Detect which cell encompasses the target text, then output its [X, Y] center coordinate. 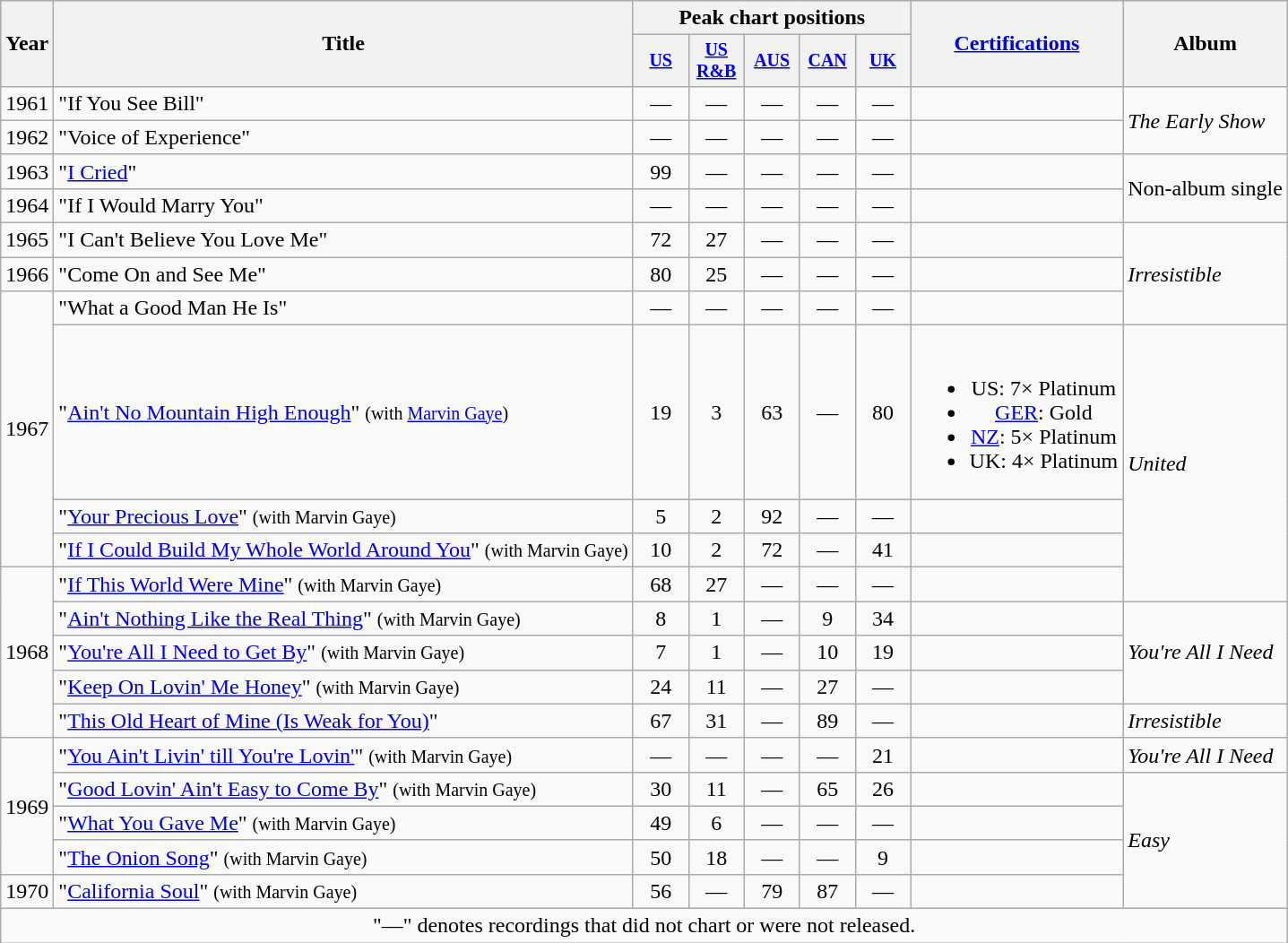
"—" denotes recordings that did not chart or were not released. [644, 926]
AUS [772, 61]
79 [772, 891]
Peak chart positions [772, 18]
US: 7× PlatinumGER: GoldNZ: 5× PlatinumUK: 4× Platinum [1016, 412]
"Voice of Experience" [343, 137]
6 [716, 823]
1969 [27, 806]
US [661, 61]
"What You Gave Me" (with Marvin Gaye) [343, 823]
"What a Good Man He Is" [343, 308]
50 [661, 857]
1967 [27, 429]
67 [661, 721]
United [1206, 463]
CAN [827, 61]
"This Old Heart of Mine (Is Weak for You)" [343, 721]
Non-album single [1206, 188]
"If This World Were Mine" (with Marvin Gaye) [343, 584]
USR&B [716, 61]
1963 [27, 171]
"I Can't Believe You Love Me" [343, 240]
21 [883, 755]
26 [883, 789]
Certifications [1016, 44]
1970 [27, 891]
"Keep On Lovin' Me Honey" (with Marvin Gaye) [343, 687]
The Early Show [1206, 120]
63 [772, 412]
"Ain't Nothing Like the Real Thing" (with Marvin Gaye) [343, 619]
68 [661, 584]
65 [827, 789]
30 [661, 789]
"If I Could Build My Whole World Around You" (with Marvin Gaye) [343, 550]
5 [661, 516]
"I Cried" [343, 171]
"Your Precious Love" (with Marvin Gaye) [343, 516]
Easy [1206, 840]
7 [661, 653]
24 [661, 687]
92 [772, 516]
"You Ain't Livin' till You're Lovin'" (with Marvin Gaye) [343, 755]
Title [343, 44]
1965 [27, 240]
56 [661, 891]
8 [661, 619]
1961 [27, 103]
99 [661, 171]
"If You See Bill" [343, 103]
1962 [27, 137]
3 [716, 412]
"If I Would Marry You" [343, 205]
Album [1206, 44]
31 [716, 721]
UK [883, 61]
"The Onion Song" (with Marvin Gaye) [343, 857]
"California Soul" (with Marvin Gaye) [343, 891]
1968 [27, 653]
41 [883, 550]
1964 [27, 205]
Year [27, 44]
"You're All I Need to Get By" (with Marvin Gaye) [343, 653]
1966 [27, 274]
"Ain't No Mountain High Enough" (with Marvin Gaye) [343, 412]
49 [661, 823]
"Come On and See Me" [343, 274]
34 [883, 619]
89 [827, 721]
87 [827, 891]
18 [716, 857]
"Good Lovin' Ain't Easy to Come By" (with Marvin Gaye) [343, 789]
25 [716, 274]
